Pinpoint the cell where the given text exists, returning its [x, y] midpoint coordinate. 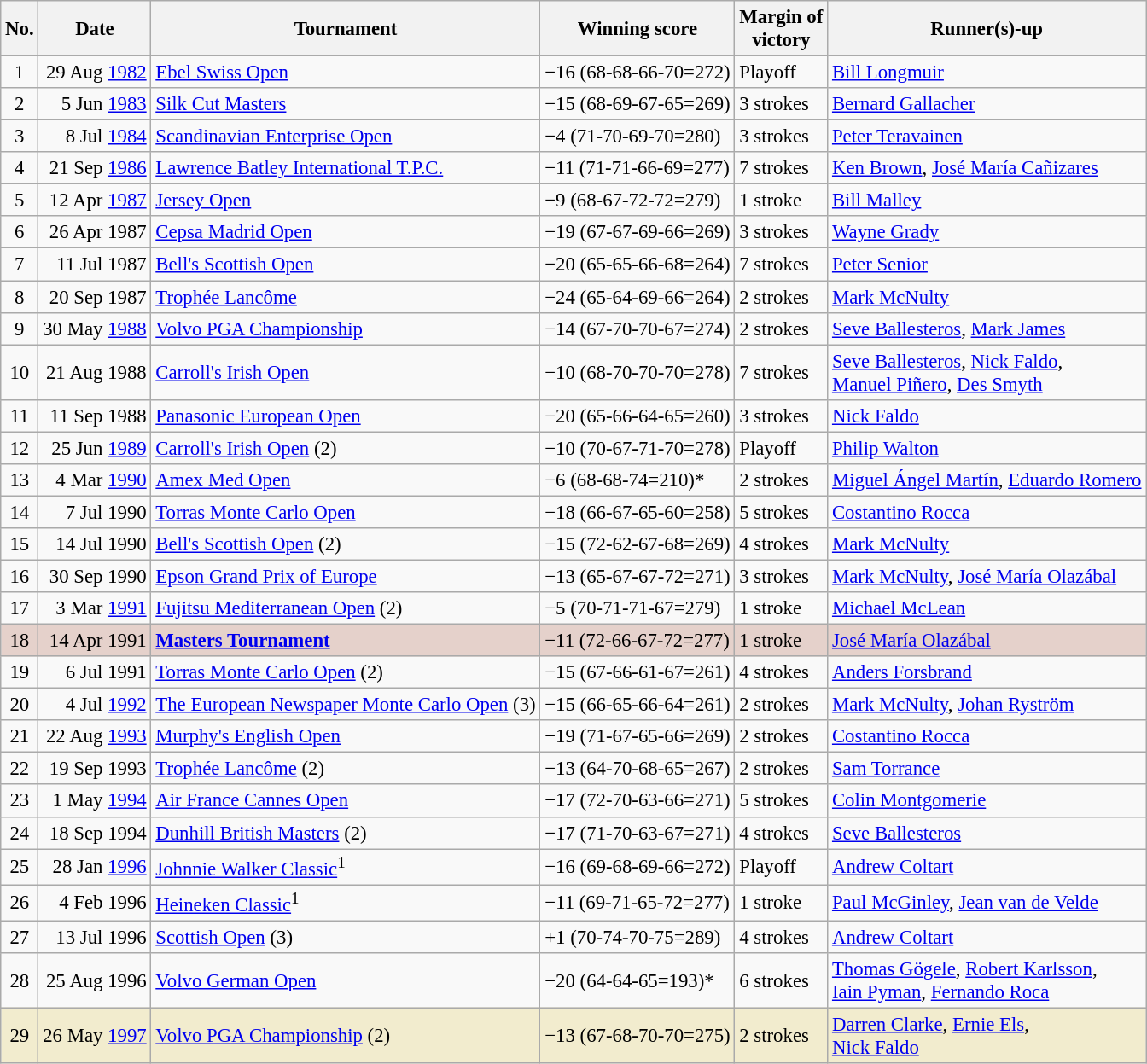
−11 (71-71-66-69=277) [638, 168]
30 May 1988 [95, 329]
13 Jul 1996 [95, 937]
Margin ofvictory [782, 29]
29 Aug 1982 [95, 73]
Johnnie Walker Classic1 [346, 867]
Carroll's Irish Open (2) [346, 448]
José María Olazábal [987, 641]
−16 (69-68-69-66=272) [638, 867]
Lawrence Batley International T.P.C. [346, 168]
−11 (69-71-65-72=277) [638, 903]
−14 (67-70-70-67=274) [638, 329]
−11 (72-66-67-72=277) [638, 641]
Philip Walton [987, 448]
Michael McLean [987, 608]
Bill Longmuir [987, 73]
7 [20, 265]
10 [20, 372]
26 May 1997 [95, 1036]
14 Apr 1991 [95, 641]
11 [20, 416]
−17 (71-70-63-67=271) [638, 833]
Peter Senior [987, 265]
19 Sep 1993 [95, 769]
4 Feb 1996 [95, 903]
5 Jun 1983 [95, 104]
16 [20, 576]
21 Aug 1988 [95, 372]
2 [20, 104]
3 Mar 1991 [95, 608]
6 Jul 1991 [95, 672]
−9 (68-67-72-72=279) [638, 201]
8 Jul 1984 [95, 137]
20 [20, 705]
Jersey Open [346, 201]
Panasonic European Open [346, 416]
−10 (68-70-70-70=278) [638, 372]
Masters Tournament [346, 641]
Ken Brown, José María Cañizares [987, 168]
5 [20, 201]
Torras Monte Carlo Open [346, 512]
Trophée Lancôme [346, 297]
Heineken Classic1 [346, 903]
−18 (66-67-65-60=258) [638, 512]
Mark McNulty, Johan Ryström [987, 705]
−20 (65-66-64-65=260) [638, 416]
Nick Faldo [987, 416]
Runner(s)-up [987, 29]
Murphy's English Open [346, 736]
−20 (65-65-66-68=264) [638, 265]
26 [20, 903]
14 [20, 512]
Wayne Grady [987, 233]
Miguel Ángel Martín, Eduardo Romero [987, 480]
1 [20, 73]
30 Sep 1990 [95, 576]
22 Aug 1993 [95, 736]
Thomas Gögele, Robert Karlsson, Iain Pyman, Fernando Roca [987, 981]
28 [20, 981]
14 Jul 1990 [95, 544]
Air France Cannes Open [346, 801]
Epson Grand Prix of Europe [346, 576]
1 May 1994 [95, 801]
8 [20, 297]
Bernard Gallacher [987, 104]
−6 (68-68-74=210)* [638, 480]
−24 (65-64-69-66=264) [638, 297]
20 Sep 1987 [95, 297]
27 [20, 937]
Seve Ballesteros, Nick Faldo, Manuel Piñero, Des Smyth [987, 372]
+1 (70-74-70-75=289) [638, 937]
−13 (65-67-67-72=271) [638, 576]
−15 (68-69-67-65=269) [638, 104]
Volvo PGA Championship [346, 329]
4 [20, 168]
9 [20, 329]
−20 (64-64-65=193)* [638, 981]
−13 (67-68-70-70=275) [638, 1036]
−15 (72-62-67-68=269) [638, 544]
−13 (64-70-68-65=267) [638, 769]
18 [20, 641]
12 [20, 448]
6 [20, 233]
Silk Cut Masters [346, 104]
Fujitsu Mediterranean Open (2) [346, 608]
6 strokes [782, 981]
Dunhill British Masters (2) [346, 833]
Bell's Scottish Open (2) [346, 544]
Volvo PGA Championship (2) [346, 1036]
Trophée Lancôme (2) [346, 769]
Carroll's Irish Open [346, 372]
Amex Med Open [346, 480]
Volvo German Open [346, 981]
−19 (71-67-65-66=269) [638, 736]
21 Sep 1986 [95, 168]
−15 (66-65-66-64=261) [638, 705]
Scandinavian Enterprise Open [346, 137]
Mark McNulty, José María Olazábal [987, 576]
7 Jul 1990 [95, 512]
Seve Ballesteros [987, 833]
Winning score [638, 29]
Darren Clarke, Ernie Els, Nick Faldo [987, 1036]
Paul McGinley, Jean van de Velde [987, 903]
24 [20, 833]
Bill Malley [987, 201]
12 Apr 1987 [95, 201]
−10 (70-67-71-70=278) [638, 448]
−16 (68-68-66-70=272) [638, 73]
25 Jun 1989 [95, 448]
3 [20, 137]
19 [20, 672]
Anders Forsbrand [987, 672]
11 Jul 1987 [95, 265]
18 Sep 1994 [95, 833]
Peter Teravainen [987, 137]
Seve Ballesteros, Mark James [987, 329]
Tournament [346, 29]
No. [20, 29]
−17 (72-70-63-66=271) [638, 801]
23 [20, 801]
Sam Torrance [987, 769]
25 Aug 1996 [95, 981]
Ebel Swiss Open [346, 73]
Colin Montgomerie [987, 801]
25 [20, 867]
13 [20, 480]
Scottish Open (3) [346, 937]
Cepsa Madrid Open [346, 233]
28 Jan 1996 [95, 867]
11 Sep 1988 [95, 416]
22 [20, 769]
4 Mar 1990 [95, 480]
Date [95, 29]
21 [20, 736]
15 [20, 544]
−5 (70-71-71-67=279) [638, 608]
The European Newspaper Monte Carlo Open (3) [346, 705]
Torras Monte Carlo Open (2) [346, 672]
29 [20, 1036]
17 [20, 608]
26 Apr 1987 [95, 233]
−19 (67-67-69-66=269) [638, 233]
−15 (67-66-61-67=261) [638, 672]
Bell's Scottish Open [346, 265]
−4 (71-70-69-70=280) [638, 137]
4 Jul 1992 [95, 705]
